Provide the [x, y] coordinate of the cell's center where the given text is located.  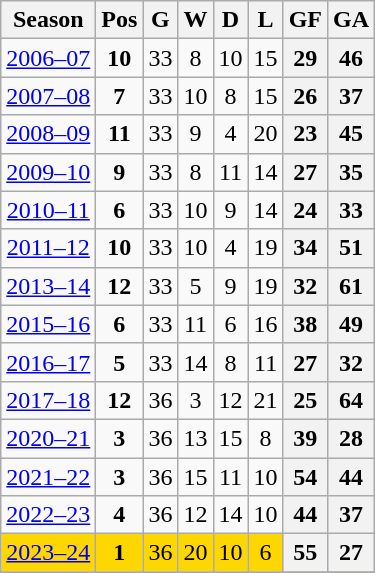
2008–09 [48, 134]
38 [305, 324]
GF [305, 20]
45 [352, 134]
46 [352, 58]
26 [305, 96]
2017–18 [48, 400]
64 [352, 400]
39 [305, 438]
23 [305, 134]
2022–23 [48, 515]
W [196, 20]
D [230, 20]
L [266, 20]
2011–12 [48, 248]
35 [352, 172]
13 [196, 438]
49 [352, 324]
54 [305, 477]
28 [352, 438]
24 [305, 210]
1 [120, 553]
Pos [120, 20]
61 [352, 286]
29 [305, 58]
2007–08 [48, 96]
16 [266, 324]
21 [266, 400]
2015–16 [48, 324]
2023–24 [48, 553]
34 [305, 248]
2021–22 [48, 477]
GA [352, 20]
25 [305, 400]
Season [48, 20]
2006–07 [48, 58]
G [160, 20]
2009–10 [48, 172]
51 [352, 248]
55 [305, 553]
7 [120, 96]
2016–17 [48, 362]
2020–21 [48, 438]
2013–14 [48, 286]
2010–11 [48, 210]
